Return the (x, y) coordinate for the center point of the cell that contains the specified text.  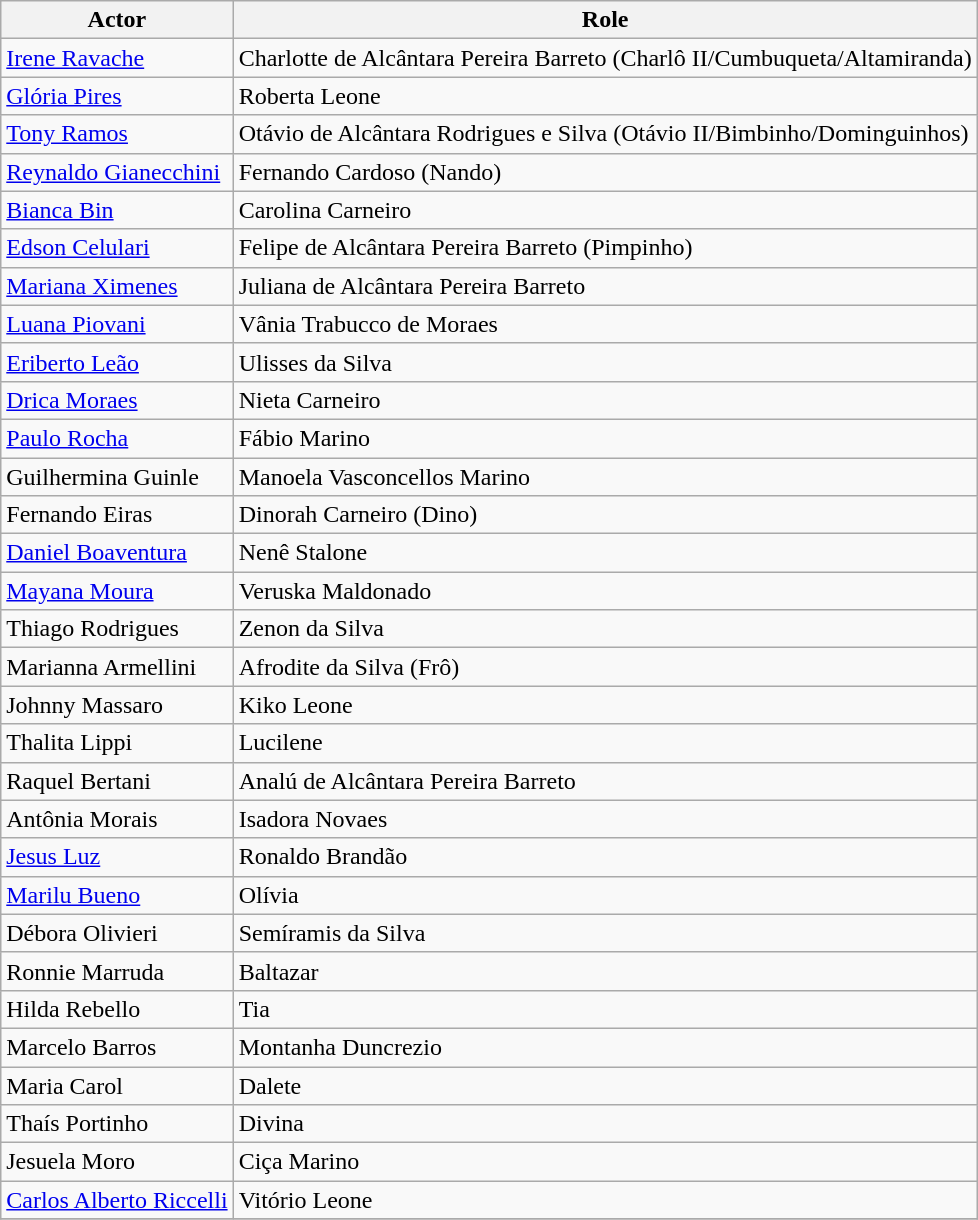
Drica Moraes (117, 400)
Role (605, 20)
Semíramis da Silva (605, 933)
Thalita Lippi (117, 743)
Marianna Armellini (117, 667)
Marilu Bueno (117, 895)
Baltazar (605, 971)
Tia (605, 1009)
Bianca Bin (117, 210)
Antônia Morais (117, 819)
Eriberto Leão (117, 362)
Ulisses da Silva (605, 362)
Fábio Marino (605, 438)
Nieta Carneiro (605, 400)
Reynaldo Gianecchini (117, 172)
Glória Pires (117, 96)
Tony Ramos (117, 134)
Zenon da Silva (605, 629)
Maria Carol (117, 1085)
Juliana de Alcântara Pereira Barreto (605, 286)
Thaís Portinho (117, 1124)
Veruska Maldonado (605, 591)
Afrodite da Silva (Frô) (605, 667)
Ronaldo Brandão (605, 857)
Jesuela Moro (117, 1162)
Mayana Moura (117, 591)
Charlotte de Alcântara Pereira Barreto (Charlô II/Cumbuqueta/Altamiranda) (605, 58)
Paulo Rocha (117, 438)
Débora Olivieri (117, 933)
Daniel Boaventura (117, 553)
Raquel Bertani (117, 781)
Mariana Ximenes (117, 286)
Fernando Eiras (117, 515)
Roberta Leone (605, 96)
Jesus Luz (117, 857)
Vitório Leone (605, 1200)
Dinorah Carneiro (Dino) (605, 515)
Guilhermina Guinle (117, 477)
Ronnie Marruda (117, 971)
Irene Ravache (117, 58)
Lucilene (605, 743)
Vânia Trabucco de Moraes (605, 324)
Analú de Alcântara Pereira Barreto (605, 781)
Nenê Stalone (605, 553)
Edson Celulari (117, 248)
Dalete (605, 1085)
Ciça Marino (605, 1162)
Fernando Cardoso (Nando) (605, 172)
Olívia (605, 895)
Manoela Vasconcellos Marino (605, 477)
Isadora Novaes (605, 819)
Kiko Leone (605, 705)
Montanha Duncrezio (605, 1047)
Felipe de Alcântara Pereira Barreto (Pimpinho) (605, 248)
Luana Piovani (117, 324)
Thiago Rodrigues (117, 629)
Divina (605, 1124)
Hilda Rebello (117, 1009)
Otávio de Alcântara Rodrigues e Silva (Otávio II/Bimbinho/Dominguinhos) (605, 134)
Johnny Massaro (117, 705)
Actor (117, 20)
Marcelo Barros (117, 1047)
Carolina Carneiro (605, 210)
Carlos Alberto Riccelli (117, 1200)
